Return [x, y] of the center of cell containing provided text 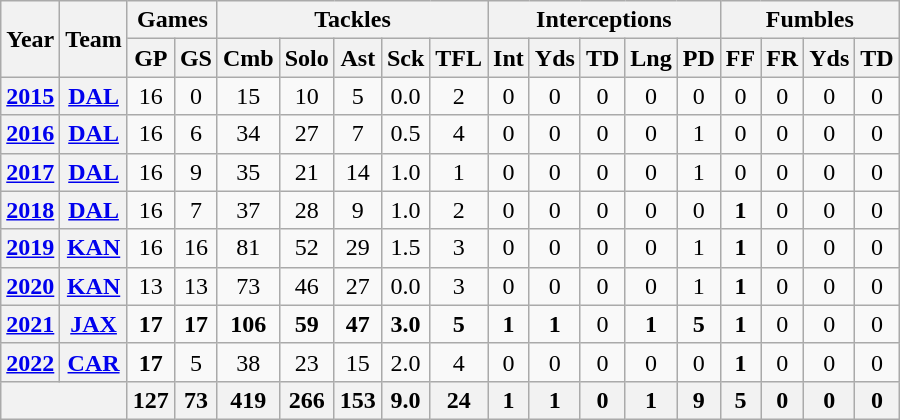
Ast [358, 58]
JAX [94, 324]
Team [94, 39]
419 [248, 400]
Tackles [352, 20]
2021 [30, 324]
34 [248, 134]
24 [459, 400]
2015 [30, 96]
127 [150, 400]
153 [358, 400]
81 [248, 248]
106 [248, 324]
14 [358, 172]
TFL [459, 58]
Solo [306, 58]
GS [196, 58]
38 [248, 362]
GP [150, 58]
1.5 [405, 248]
0.5 [405, 134]
FF [740, 58]
Int [509, 58]
2017 [30, 172]
6 [196, 134]
PD [698, 58]
266 [306, 400]
23 [306, 362]
CAR [94, 362]
2019 [30, 248]
47 [358, 324]
2016 [30, 134]
10 [306, 96]
37 [248, 210]
3.0 [405, 324]
Year [30, 39]
35 [248, 172]
Sck [405, 58]
52 [306, 248]
2018 [30, 210]
Fumbles [810, 20]
2.0 [405, 362]
Games [172, 20]
2022 [30, 362]
2020 [30, 286]
9.0 [405, 400]
21 [306, 172]
Interceptions [604, 20]
28 [306, 210]
FR [782, 58]
Cmb [248, 58]
29 [358, 248]
46 [306, 286]
59 [306, 324]
Lng [651, 58]
